From the cell containing the given text, extract its center point as [x, y] coordinate. 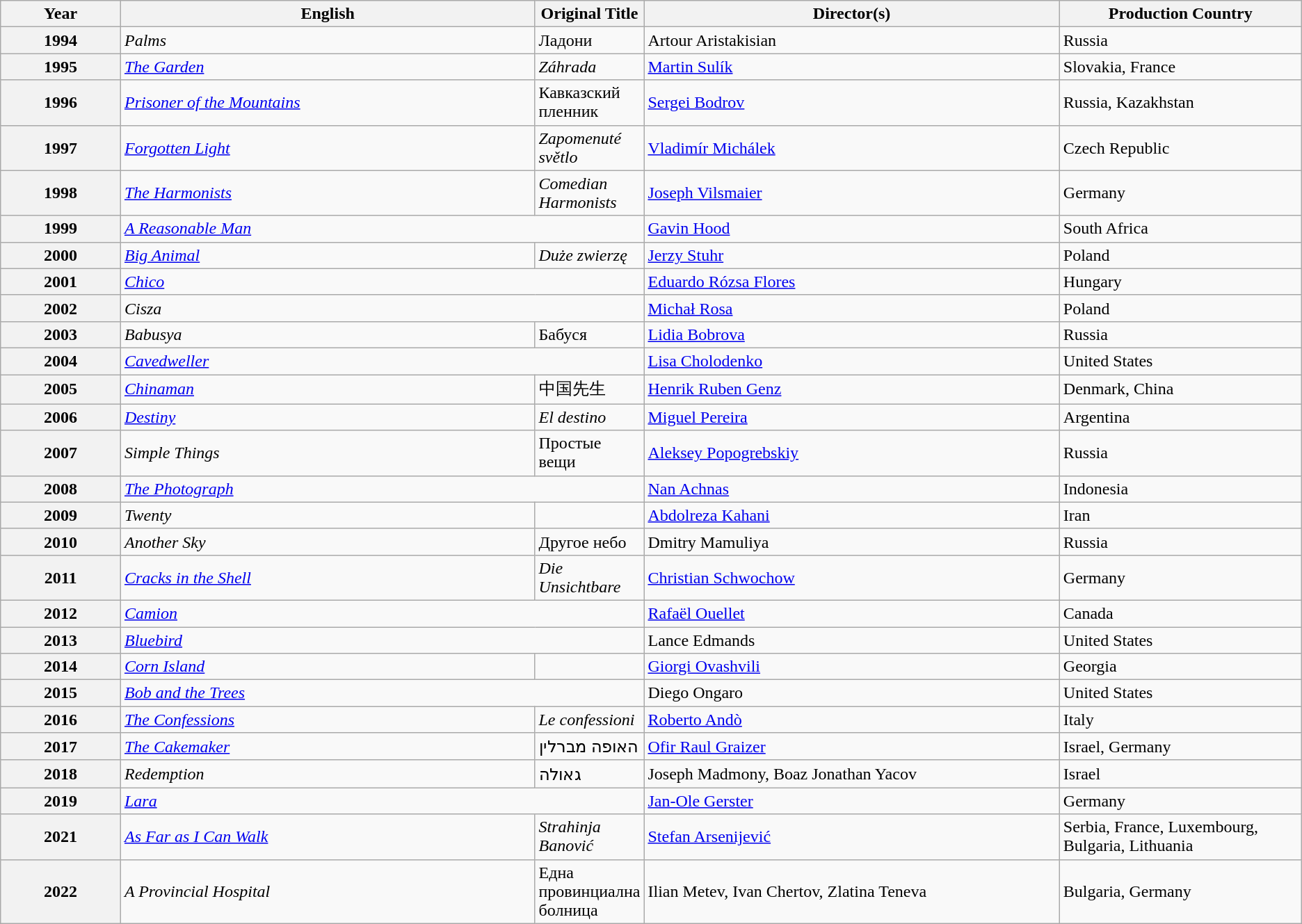
Russia, Kazakhstan [1180, 103]
Camion [383, 613]
2008 [61, 489]
Záhrada [590, 67]
Cisza [383, 308]
Nan Achnas [851, 489]
Georgia [1180, 667]
Diego Ongaro [851, 693]
Prisoner of the Mountains [328, 103]
Aleksey Popogrebskiy [851, 453]
Slovakia, France [1180, 67]
Bob and the Trees [383, 693]
Bluebird [383, 640]
2001 [61, 282]
Lance Edmands [851, 640]
גאולה [590, 774]
Big Animal [328, 255]
2010 [61, 542]
Israel, Germany [1180, 747]
Giorgi Ovashvili [851, 667]
El destino [590, 417]
Strahinja Banović [590, 837]
The Garden [328, 67]
The Cakemaker [328, 747]
Простые вещи [590, 453]
Argentina [1180, 417]
1999 [61, 229]
Cracks in the Shell [328, 577]
Twenty [328, 515]
Joseph Madmony, Boaz Jonathan Yacov [851, 774]
Michał Rosa [851, 308]
Lisa Cholodenko [851, 361]
Ofir Raul Graizer [851, 747]
2011 [61, 577]
Една провинциална болница [590, 891]
Forgotten Light [328, 147]
Serbia, France, Luxembourg, Bulgaria, Lithuania [1180, 837]
Christian Schwochow [851, 577]
Martin Sulík [851, 67]
English [328, 14]
Dmitry Mamuliya [851, 542]
2018 [61, 774]
2005 [61, 389]
Israel [1180, 774]
Denmark, China [1180, 389]
Original Title [590, 14]
2022 [61, 891]
Canada [1180, 613]
Lara [383, 801]
2002 [61, 308]
Sergei Bodrov [851, 103]
Bulgaria, Germany [1180, 891]
1994 [61, 40]
The Confessions [328, 720]
Henrik Ruben Genz [851, 389]
The Photograph [383, 489]
Iran [1180, 515]
Jerzy Stuhr [851, 255]
2009 [61, 515]
Hungary [1180, 282]
Czech Republic [1180, 147]
2015 [61, 693]
2021 [61, 837]
1995 [61, 67]
Cavedweller [383, 361]
1997 [61, 147]
Italy [1180, 720]
Production Country [1180, 14]
Comedian Harmonists [590, 193]
Другое небо [590, 542]
Joseph Vilsmaier [851, 193]
A Reasonable Man [383, 229]
Le confessioni [590, 720]
Miguel Pereira [851, 417]
Jan-Ole Gerster [851, 801]
As Far as I Can Walk [328, 837]
Gavin Hood [851, 229]
Ilian Metev, Ivan Chertov, Zlatina Teneva [851, 891]
Rafaël Ouellet [851, 613]
Chico [383, 282]
2019 [61, 801]
Die Unsichtbare [590, 577]
2006 [61, 417]
2012 [61, 613]
Vladimír Michálek [851, 147]
1996 [61, 103]
2007 [61, 453]
Zapomenuté světlo [590, 147]
Chinaman [328, 389]
Redemption [328, 774]
Abdolreza Kahani [851, 515]
South Africa [1180, 229]
Palms [328, 40]
2013 [61, 640]
2004 [61, 361]
Simple Things [328, 453]
2017 [61, 747]
The Harmonists [328, 193]
2016 [61, 720]
Director(s) [851, 14]
2000 [61, 255]
Another Sky [328, 542]
Artour Aristakisian [851, 40]
Destiny [328, 417]
2003 [61, 334]
Roberto Andò [851, 720]
2014 [61, 667]
中国先生 [590, 389]
Duże zwierzę [590, 255]
Stefan Arsenijević [851, 837]
Бабуся [590, 334]
Кавказский пленник [590, 103]
האופה מברלין [590, 747]
Year [61, 14]
Babusya [328, 334]
Corn Island [328, 667]
A Provincial Hospital [328, 891]
1998 [61, 193]
Ладони [590, 40]
Indonesia [1180, 489]
Eduardo Rózsa Flores [851, 282]
Lidia Bobrova [851, 334]
